Provide the [X, Y] coordinate of the cell's center where the given text is located.  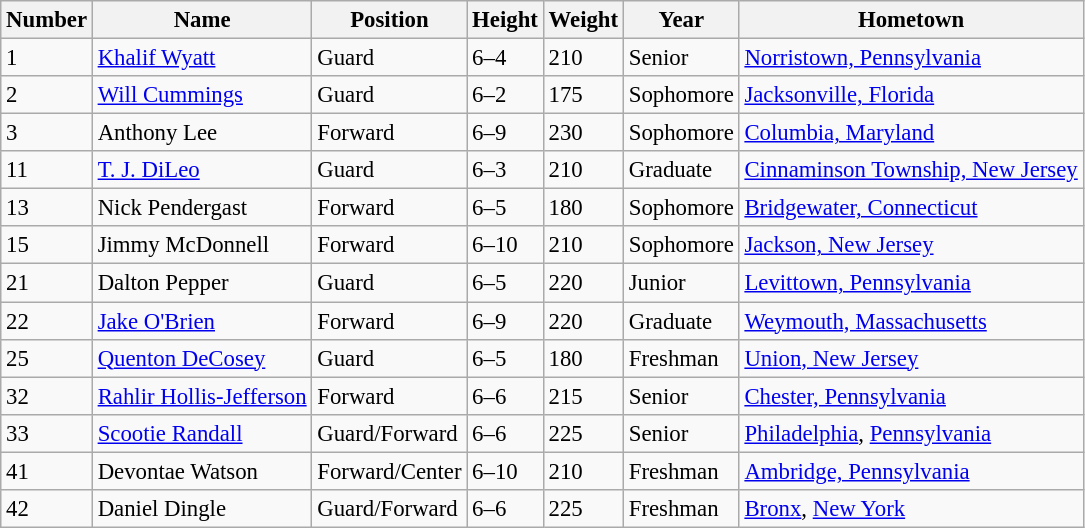
Quenton DeCosey [202, 358]
Ambridge, Pennsylvania [911, 471]
Columbia, Maryland [911, 133]
Junior [681, 283]
Scootie Randall [202, 433]
3 [47, 133]
Khalif Wyatt [202, 58]
Cinnaminson Township, New Jersey [911, 170]
Jimmy McDonnell [202, 245]
22 [47, 321]
Jacksonville, Florida [911, 95]
Height [505, 20]
1 [47, 58]
Rahlir Hollis-Jefferson [202, 396]
Union, New Jersey [911, 358]
Jackson, New Jersey [911, 245]
230 [583, 133]
13 [47, 208]
Weymouth, Massachusetts [911, 321]
215 [583, 396]
Devontae Watson [202, 471]
6–2 [505, 95]
Chester, Pennsylvania [911, 396]
175 [583, 95]
Name [202, 20]
21 [47, 283]
41 [47, 471]
Nick Pendergast [202, 208]
Will Cummings [202, 95]
Bronx, New York [911, 509]
33 [47, 433]
25 [47, 358]
Daniel Dingle [202, 509]
Position [390, 20]
Hometown [911, 20]
15 [47, 245]
6–3 [505, 170]
Forward/Center [390, 471]
Weight [583, 20]
11 [47, 170]
Year [681, 20]
Levittown, Pennsylvania [911, 283]
42 [47, 509]
Dalton Pepper [202, 283]
Norristown, Pennsylvania [911, 58]
32 [47, 396]
T. J. DiLeo [202, 170]
Philadelphia, Pennsylvania [911, 433]
2 [47, 95]
Number [47, 20]
Jake O'Brien [202, 321]
Anthony Lee [202, 133]
6–4 [505, 58]
Bridgewater, Connecticut [911, 208]
